Pinpoint the cell where the given text exists, returning its (X, Y) midpoint coordinate. 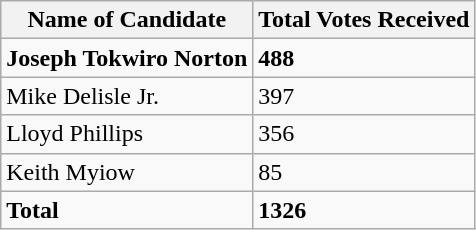
Total Votes Received (364, 20)
1326 (364, 210)
488 (364, 58)
Lloyd Phillips (127, 134)
356 (364, 134)
Joseph Tokwiro Norton (127, 58)
397 (364, 96)
85 (364, 172)
Mike Delisle Jr. (127, 96)
Keith Myiow (127, 172)
Total (127, 210)
Name of Candidate (127, 20)
